Return the (X, Y) coordinate for the center point of the cell that contains the specified text.  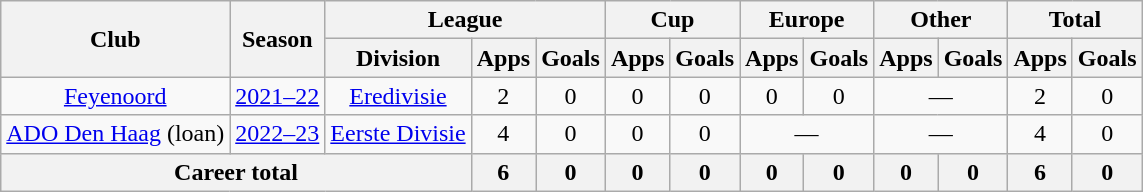
Feyenoord (116, 96)
2022–23 (278, 134)
ADO Den Haag (loan) (116, 134)
Eredivisie (398, 96)
Season (278, 39)
Career total (236, 172)
Europe (807, 20)
League (466, 20)
Cup (672, 20)
2021–22 (278, 96)
Eerste Divisie (398, 134)
Club (116, 39)
Division (398, 58)
Total (1075, 20)
Other (941, 20)
